Return (X, Y) of the center of cell containing provided text 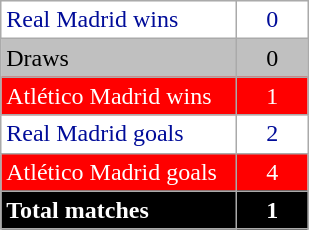
Atlético Madrid wins (119, 96)
Total matches (119, 210)
Atlético Madrid goals (119, 172)
Real Madrid goals (119, 134)
Real Madrid wins (119, 20)
Draws (119, 58)
4 (272, 172)
2 (272, 134)
